Determine the [x, y] coordinate at the center of the cell enclosing the given text.  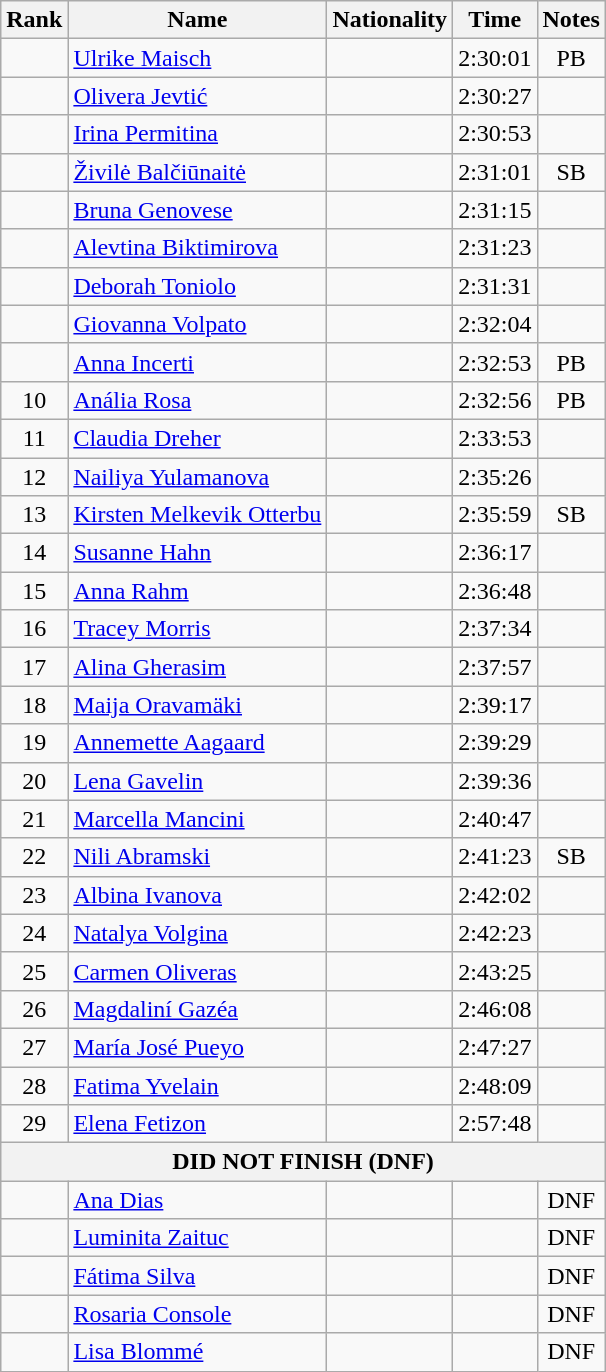
18 [34, 705]
2:37:57 [495, 667]
Carmen Oliveras [198, 971]
24 [34, 933]
María José Pueyo [198, 1047]
Fátima Silva [198, 1276]
Alina Gherasim [198, 667]
2:32:04 [495, 324]
2:37:34 [495, 629]
2:47:27 [495, 1047]
Fatima Yvelain [198, 1085]
DID NOT FINISH (DNF) [304, 1162]
2:39:36 [495, 781]
Nili Abramski [198, 857]
11 [34, 438]
Ana Dias [198, 1200]
Notes [571, 20]
2:30:27 [495, 96]
2:33:53 [495, 438]
Lisa Blommé [198, 1352]
25 [34, 971]
Nailiya Yulamanova [198, 477]
2:39:29 [495, 743]
Olivera Jevtić [198, 96]
Time [495, 20]
14 [34, 553]
2:36:17 [495, 553]
16 [34, 629]
27 [34, 1047]
Rosaria Console [198, 1314]
17 [34, 667]
2:35:59 [495, 515]
Giovanna Volpato [198, 324]
Annemette Aagaard [198, 743]
2:42:02 [495, 895]
Albina Ivanova [198, 895]
2:39:17 [495, 705]
Elena Fetizon [198, 1124]
Claudia Dreher [198, 438]
Nationality [390, 20]
2:31:01 [495, 172]
Deborah Toniolo [198, 286]
2:40:47 [495, 819]
Name [198, 20]
2:48:09 [495, 1085]
Magdaliní Gazéa [198, 1009]
19 [34, 743]
2:36:48 [495, 591]
2:42:23 [495, 933]
Luminita Zaituc [198, 1238]
Susanne Hahn [198, 553]
Anna Incerti [198, 362]
Maija Oravamäki [198, 705]
2:57:48 [495, 1124]
2:31:15 [495, 210]
2:32:53 [495, 362]
Alevtina Biktimirova [198, 248]
Tracey Morris [198, 629]
Anna Rahm [198, 591]
Marcella Mancini [198, 819]
Rank [34, 20]
Bruna Genovese [198, 210]
2:31:23 [495, 248]
2:43:25 [495, 971]
Anália Rosa [198, 400]
2:32:56 [495, 400]
Ulrike Maisch [198, 58]
10 [34, 400]
2:35:26 [495, 477]
23 [34, 895]
2:30:53 [495, 134]
29 [34, 1124]
15 [34, 591]
26 [34, 1009]
22 [34, 857]
2:31:31 [495, 286]
Lena Gavelin [198, 781]
2:46:08 [495, 1009]
Kirsten Melkevik Otterbu [198, 515]
28 [34, 1085]
Živilė Balčiūnaitė [198, 172]
12 [34, 477]
20 [34, 781]
21 [34, 819]
Irina Permitina [198, 134]
13 [34, 515]
2:41:23 [495, 857]
2:30:01 [495, 58]
Natalya Volgina [198, 933]
